Pinpoint the cell where the given text exists, returning its [X, Y] midpoint coordinate. 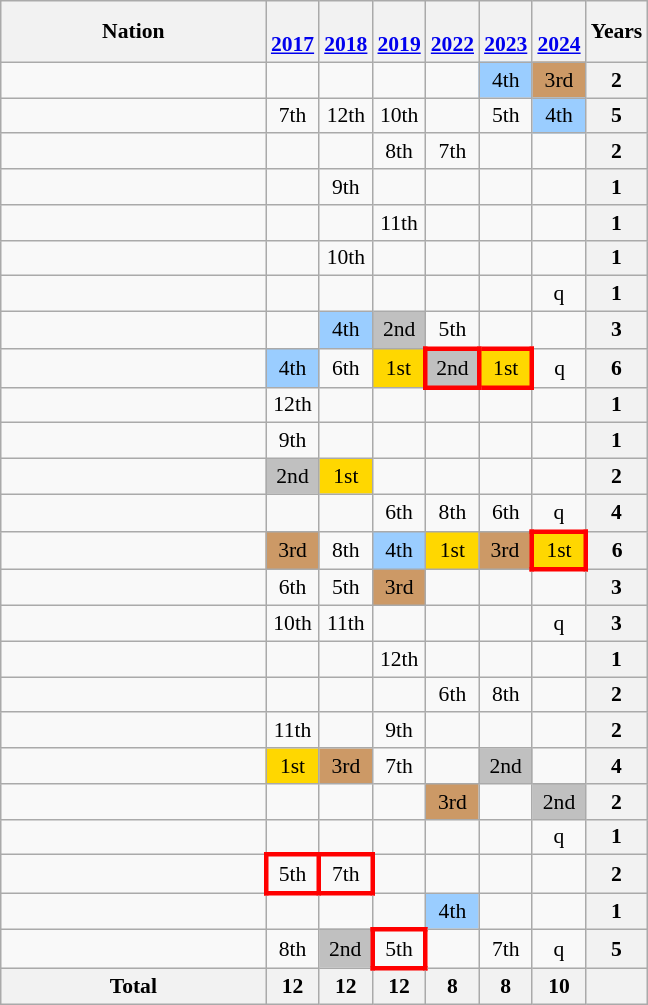
2024 [558, 32]
Total [134, 986]
2022 [452, 32]
2023 [506, 32]
2018 [346, 32]
2017 [292, 32]
Nation [134, 32]
Years [617, 32]
2019 [398, 32]
10 [558, 986]
